Provide the [X, Y] coordinate of the cell's center where the given text is located.  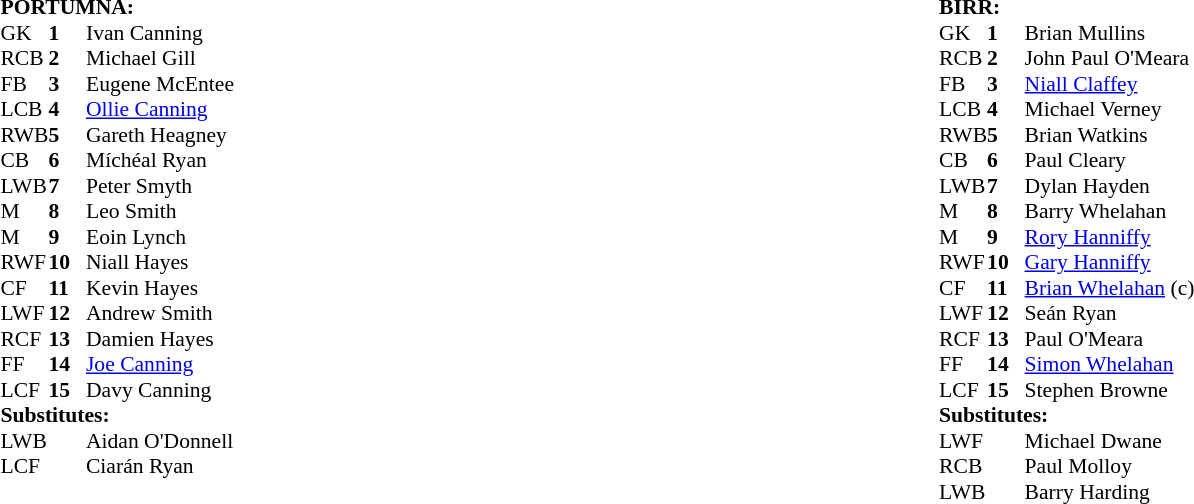
Eugene McEntee [160, 84]
Niall Hayes [160, 263]
Gareth Heagney [160, 135]
Ollie Canning [160, 109]
Peter Smyth [160, 186]
Leo Smith [160, 211]
Ivan Canning [160, 33]
Joe Canning [160, 365]
Damien Hayes [160, 339]
Ciarán Ryan [160, 467]
Aidan O'Donnell [160, 441]
Eoin Lynch [160, 237]
Andrew Smith [160, 313]
Míchéal Ryan [160, 161]
Michael Gill [160, 59]
Kevin Hayes [160, 288]
Davy Canning [160, 390]
